Return the [x, y] coordinate for the center point of the cell that contains the specified text.  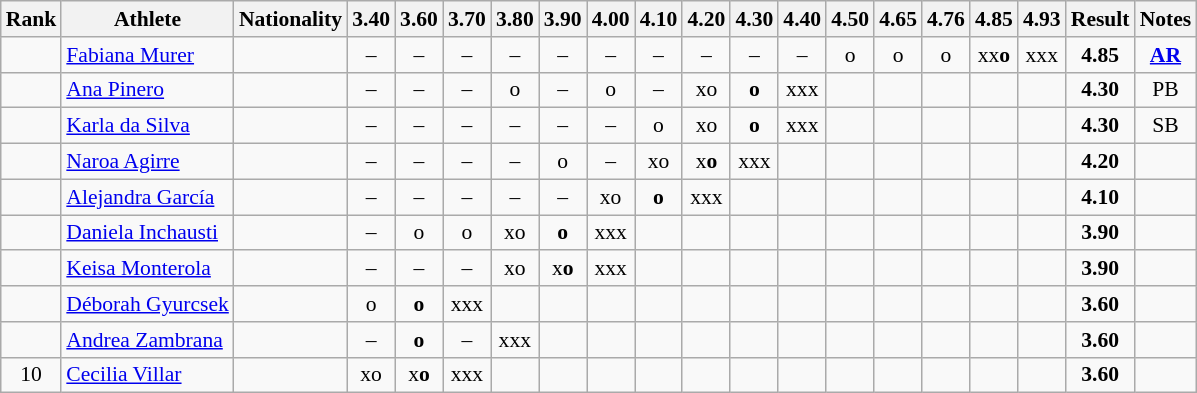
Rank [32, 19]
Result [1100, 19]
Karla da Silva [148, 126]
Andrea Zambrana [148, 340]
Déborah Gyurcsek [148, 304]
3.70 [467, 19]
Cecilia Villar [148, 375]
Daniela Inchausti [148, 233]
4.93 [1042, 19]
PB [1166, 90]
Keisa Monterola [148, 269]
3.40 [371, 19]
Alejandra García [148, 197]
Ana Pinero [148, 90]
Naroa Agirre [148, 162]
4.40 [802, 19]
SB [1166, 126]
AR [1166, 55]
4.76 [946, 19]
4.50 [850, 19]
Nationality [290, 19]
Notes [1166, 19]
4.65 [898, 19]
4.00 [611, 19]
10 [32, 375]
Fabiana Murer [148, 55]
3.80 [515, 19]
xxo [994, 55]
Athlete [148, 19]
